For the text-containing cell, return its midpoint in (x, y) coordinate format. 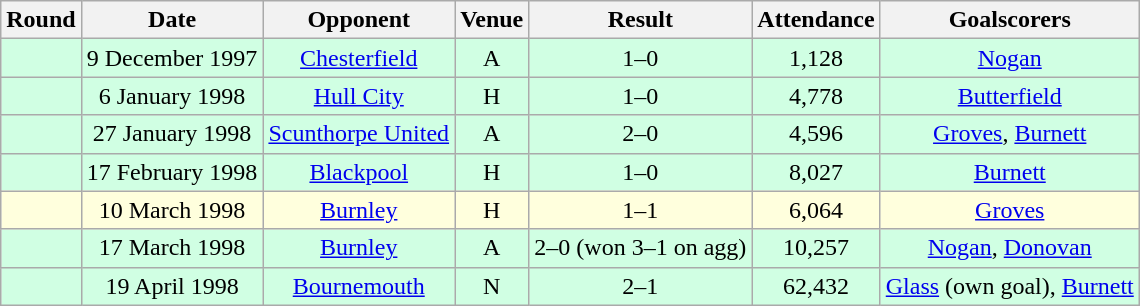
1,128 (816, 58)
4,778 (816, 96)
Groves, Burnett (1010, 134)
2–0 (won 3–1 on agg) (640, 248)
6,064 (816, 210)
6 January 1998 (172, 96)
Round (41, 20)
2–1 (640, 286)
10 March 1998 (172, 210)
Butterfield (1010, 96)
Bournemouth (359, 286)
1–1 (640, 210)
2–0 (640, 134)
27 January 1998 (172, 134)
Opponent (359, 20)
Chesterfield (359, 58)
10,257 (816, 248)
19 April 1998 (172, 286)
Date (172, 20)
Venue (492, 20)
Goalscorers (1010, 20)
17 March 1998 (172, 248)
Groves (1010, 210)
Result (640, 20)
N (492, 286)
Scunthorpe United (359, 134)
Nogan, Donovan (1010, 248)
62,432 (816, 286)
Attendance (816, 20)
Blackpool (359, 172)
17 February 1998 (172, 172)
Hull City (359, 96)
Burnett (1010, 172)
Glass (own goal), Burnett (1010, 286)
9 December 1997 (172, 58)
Nogan (1010, 58)
4,596 (816, 134)
8,027 (816, 172)
